Output the [x, y] coordinate of the center of the cell containing the given text.  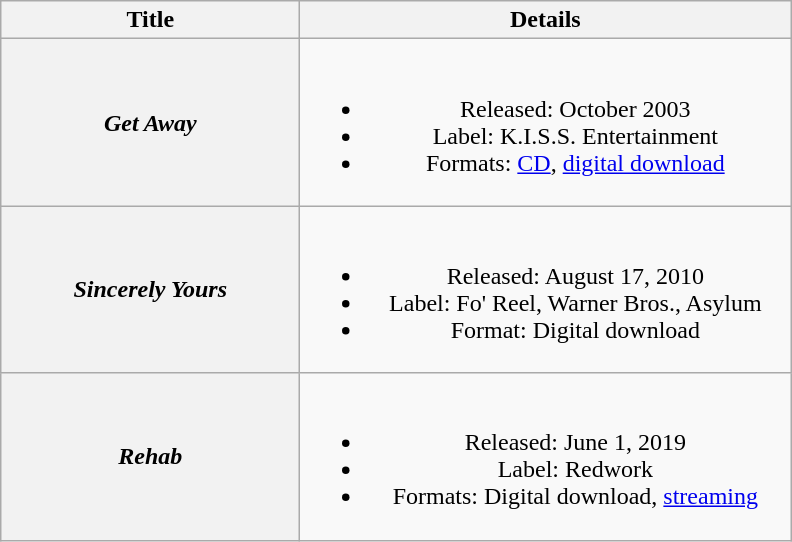
Released: October 2003Label: K.I.S.S. EntertainmentFormats: CD, digital download [546, 122]
Details [546, 20]
Title [150, 20]
Sincerely Yours [150, 290]
Released: June 1, 2019Label: RedworkFormats: Digital download, streaming [546, 456]
Released: August 17, 2010Label: Fo' Reel, Warner Bros., AsylumFormat: Digital download [546, 290]
Get Away [150, 122]
Rehab [150, 456]
